Capture the cell that displays the provided text and extract its [X, Y] central coordinate. 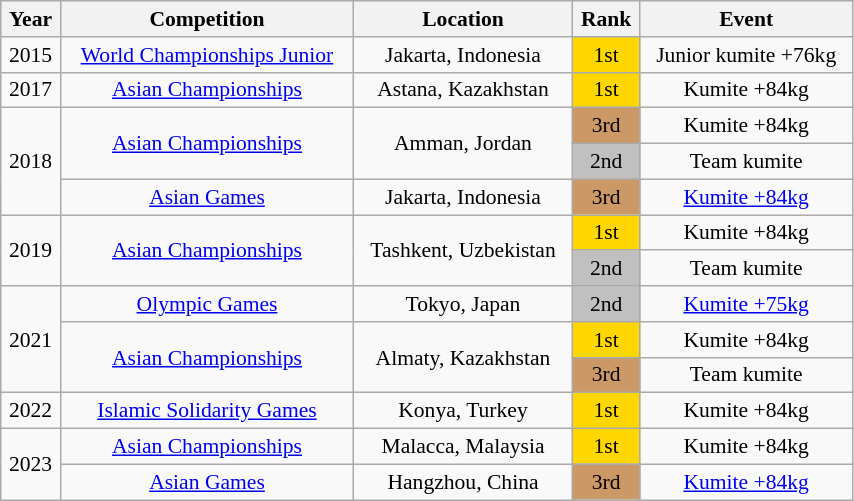
Amman, Jordan [464, 144]
Year [31, 19]
Location [464, 19]
2015 [31, 55]
Olympic Games [206, 304]
Tashkent, Uzbekistan [464, 250]
Hangzhou, China [464, 482]
2018 [31, 162]
Tokyo, Japan [464, 304]
2017 [31, 90]
2021 [31, 340]
Junior kumite +76kg [746, 55]
2019 [31, 250]
2023 [31, 464]
2022 [31, 411]
Malacca, Malaysia [464, 447]
Astana, Kazakhstan [464, 90]
Event [746, 19]
World Championships Junior [206, 55]
Kumite +75kg [746, 304]
Almaty, Kazakhstan [464, 358]
Competition [206, 19]
Rank [606, 19]
Islamic Solidarity Games [206, 411]
Konya, Turkey [464, 411]
